Detect which cell encompasses the target text, then output its [X, Y] center coordinate. 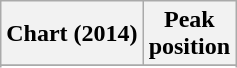
Chart (2014) [72, 34]
Peak position [189, 34]
